Pinpoint the cell where the given text exists, returning its [x, y] midpoint coordinate. 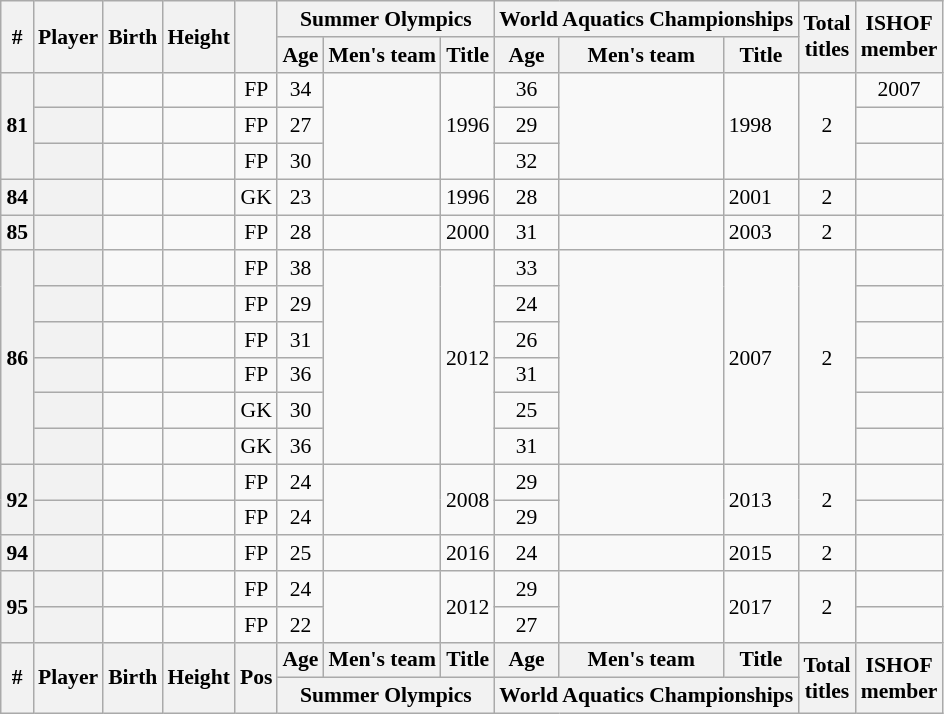
33 [526, 269]
85 [17, 233]
2008 [468, 500]
86 [17, 358]
94 [17, 554]
2016 [468, 554]
2003 [762, 233]
2013 [762, 500]
2000 [468, 233]
26 [526, 340]
84 [17, 197]
Pos [256, 678]
2017 [762, 606]
34 [300, 90]
95 [17, 606]
2001 [762, 197]
38 [300, 269]
22 [300, 625]
81 [17, 126]
23 [300, 197]
1998 [762, 126]
92 [17, 500]
2015 [762, 554]
32 [526, 162]
